For the text-containing cell, return its midpoint in [x, y] coordinate format. 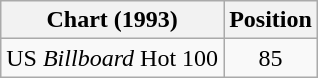
US Billboard Hot 100 [112, 58]
Chart (1993) [112, 20]
85 [271, 58]
Position [271, 20]
